Search for the cell housing the specified text and yield its [X, Y] center coordinate. 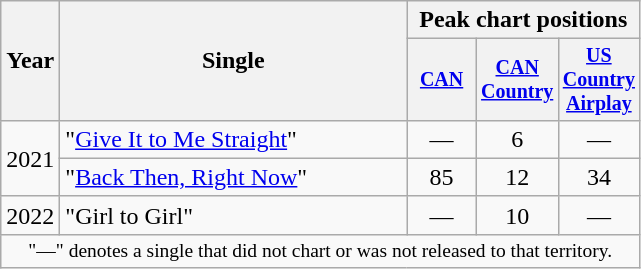
6 [517, 139]
"—" denotes a single that did not chart or was not released to that territory. [320, 250]
Peak chart positions [524, 20]
Year [30, 61]
10 [517, 215]
USCountryAirplay [599, 80]
12 [517, 177]
85 [442, 177]
"Girl to Girl" [234, 215]
"Back Then, Right Now" [234, 177]
CAN [442, 80]
CAN Country [517, 80]
"Give It to Me Straight" [234, 139]
2021 [30, 158]
Single [234, 61]
34 [599, 177]
2022 [30, 215]
